Output the [x, y] coordinate of the center of the cell containing the given text.  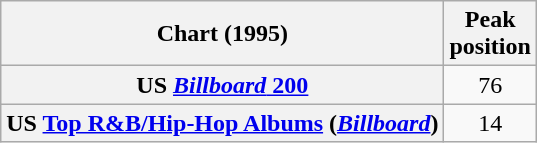
76 [490, 85]
Peakposition [490, 34]
Chart (1995) [222, 34]
US Top R&B/Hip-Hop Albums (Billboard) [222, 123]
US Billboard 200 [222, 85]
14 [490, 123]
